Return [x, y] of the center of cell containing provided text 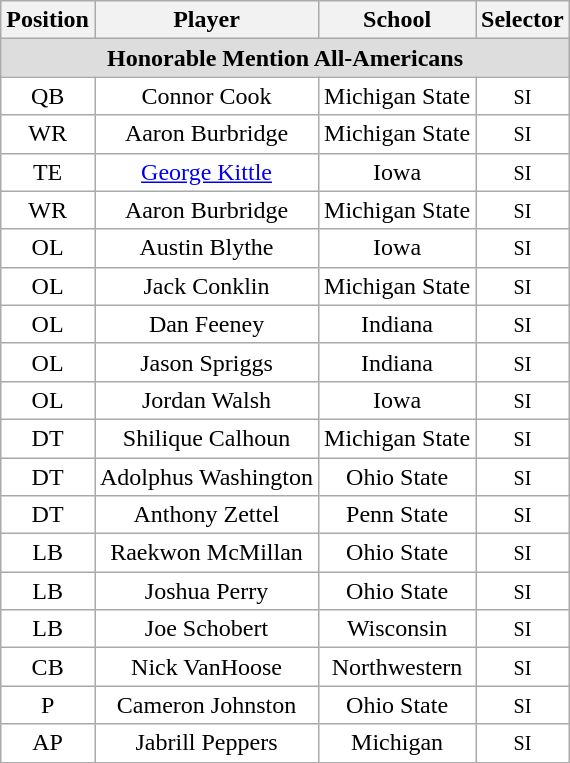
Joshua Perry [206, 591]
Raekwon McMillan [206, 553]
Anthony Zettel [206, 515]
Position [48, 20]
Nick VanHoose [206, 667]
School [398, 20]
Penn State [398, 515]
Adolphus Washington [206, 477]
Wisconsin [398, 629]
P [48, 705]
Jordan Walsh [206, 400]
Player [206, 20]
Northwestern [398, 667]
Dan Feeney [206, 324]
Connor Cook [206, 96]
Jack Conklin [206, 286]
Michigan [398, 743]
George Kittle [206, 172]
TE [48, 172]
Shilique Calhoun [206, 438]
Selector [523, 20]
QB [48, 96]
Cameron Johnston [206, 705]
Joe Schobert [206, 629]
CB [48, 667]
Jason Spriggs [206, 362]
Jabrill Peppers [206, 743]
Austin Blythe [206, 248]
AP [48, 743]
Honorable Mention All-Americans [285, 58]
